Pinpoint the cell where the given text exists, returning its (x, y) midpoint coordinate. 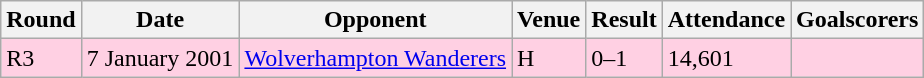
Wolverhampton Wanderers (376, 58)
Date (160, 20)
Opponent (376, 20)
Result (624, 20)
H (549, 58)
Round (41, 20)
7 January 2001 (160, 58)
14,601 (726, 58)
R3 (41, 58)
Goalscorers (858, 20)
Attendance (726, 20)
Venue (549, 20)
0–1 (624, 58)
